Pinpoint the cell where the given text exists, returning its (X, Y) midpoint coordinate. 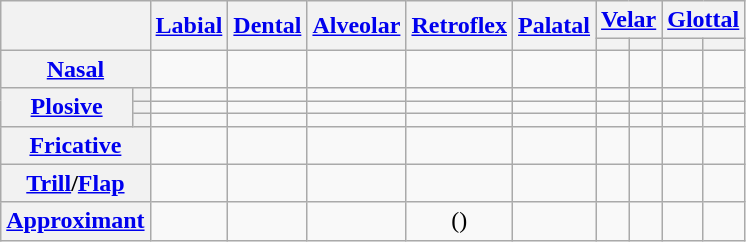
Trill/Flap (76, 183)
Palatal (554, 26)
Glottal (704, 20)
Fricative (76, 145)
Nasal (76, 69)
Velar (629, 20)
Labial (189, 26)
Dental (268, 26)
Alveolar (356, 26)
Retroflex (460, 26)
Plosive (67, 107)
() (460, 221)
Approximant (76, 221)
